Identify which cell holds the provided text, then report its (x, y) central coordinate. 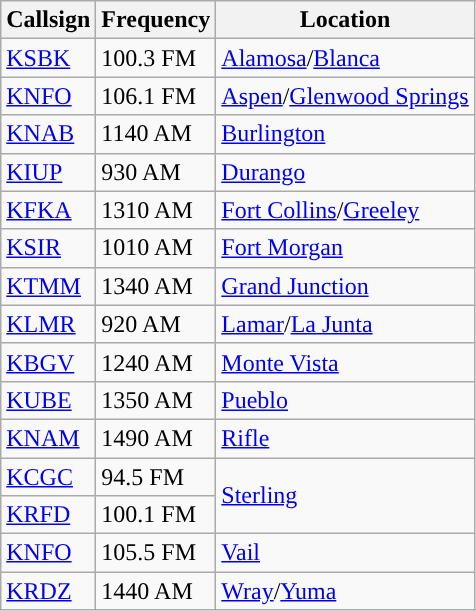
Rifle (345, 438)
94.5 FM (156, 477)
106.1 FM (156, 96)
Aspen/Glenwood Springs (345, 96)
Monte Vista (345, 362)
100.3 FM (156, 58)
1440 AM (156, 591)
KBGV (48, 362)
Wray/Yuma (345, 591)
KIUP (48, 172)
Grand Junction (345, 286)
KFKA (48, 210)
Frequency (156, 20)
KCGC (48, 477)
Durango (345, 172)
KSBK (48, 58)
1490 AM (156, 438)
KNAB (48, 134)
Location (345, 20)
Fort Collins/Greeley (345, 210)
100.1 FM (156, 515)
Lamar/La Junta (345, 324)
105.5 FM (156, 553)
1310 AM (156, 210)
1340 AM (156, 286)
KNAM (48, 438)
Sterling (345, 496)
KTMM (48, 286)
Burlington (345, 134)
1010 AM (156, 248)
1350 AM (156, 400)
Vail (345, 553)
Callsign (48, 20)
KLMR (48, 324)
KSIR (48, 248)
930 AM (156, 172)
KRFD (48, 515)
1140 AM (156, 134)
KRDZ (48, 591)
Fort Morgan (345, 248)
Alamosa/Blanca (345, 58)
KUBE (48, 400)
Pueblo (345, 400)
1240 AM (156, 362)
920 AM (156, 324)
